Capture the cell that displays the provided text and extract its (X, Y) central coordinate. 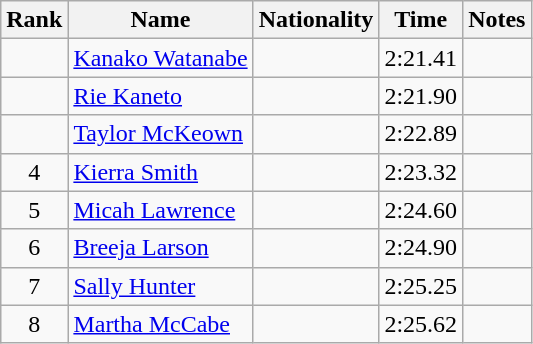
Time (421, 20)
Kanako Watanabe (160, 58)
6 (34, 248)
Micah Lawrence (160, 210)
2:22.89 (421, 134)
Sally Hunter (160, 286)
Rie Kaneto (160, 96)
5 (34, 210)
Kierra Smith (160, 172)
Breeja Larson (160, 248)
4 (34, 172)
Taylor McKeown (160, 134)
2:24.90 (421, 248)
Notes (497, 20)
2:25.62 (421, 324)
Name (160, 20)
Rank (34, 20)
Nationality (316, 20)
Martha McCabe (160, 324)
2:23.32 (421, 172)
8 (34, 324)
2:24.60 (421, 210)
7 (34, 286)
2:21.90 (421, 96)
2:21.41 (421, 58)
2:25.25 (421, 286)
